From the cell containing the given text, extract its center point as (X, Y) coordinate. 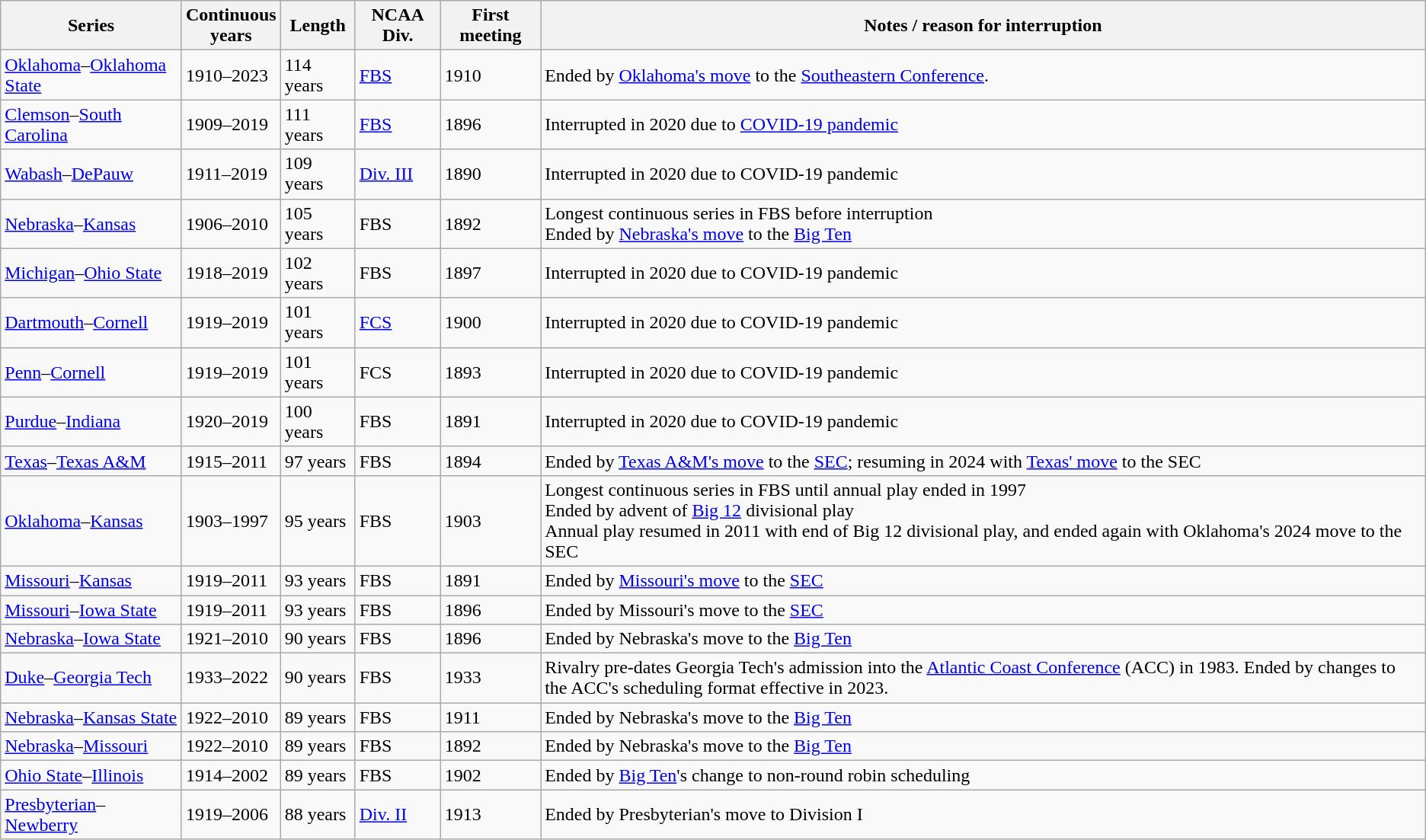
1909–2019 (231, 125)
Ohio State–Illinois (91, 775)
1933 (491, 678)
Continuousyears (231, 26)
1913 (491, 815)
Purdue–Indiana (91, 422)
Wabash–DePauw (91, 174)
1921–2010 (231, 639)
1914–2002 (231, 775)
Presbyterian–Newberry (91, 815)
1911–2019 (231, 174)
Missouri–Kansas (91, 580)
102 years (318, 273)
114 years (318, 75)
Michigan–Ohio State (91, 273)
1894 (491, 461)
Series (91, 26)
109 years (318, 174)
100 years (318, 422)
1906–2010 (231, 224)
1897 (491, 273)
Nebraska–Kansas (91, 224)
Oklahoma–Kansas (91, 521)
1911 (491, 717)
Length (318, 26)
Nebraska–Kansas State (91, 717)
111 years (318, 125)
Div. III (398, 174)
1933–2022 (231, 678)
1902 (491, 775)
88 years (318, 815)
1903 (491, 521)
Ended by Big Ten's change to non-round robin scheduling (983, 775)
Notes / reason for interruption (983, 26)
Nebraska–Missouri (91, 746)
1919–2006 (231, 815)
1920–2019 (231, 422)
Clemson–South Carolina (91, 125)
Ended by Texas A&M's move to the SEC; resuming in 2024 with Texas' move to the SEC (983, 461)
Nebraska–Iowa State (91, 639)
1893 (491, 372)
1915–2011 (231, 461)
Texas–Texas A&M (91, 461)
1890 (491, 174)
1903–1997 (231, 521)
95 years (318, 521)
Ended by Presbyterian's move to Division I (983, 815)
Ended by Oklahoma's move to the Southeastern Conference. (983, 75)
Duke–Georgia Tech (91, 678)
Missouri–Iowa State (91, 610)
105 years (318, 224)
1910 (491, 75)
NCAA Div. (398, 26)
Longest continuous series in FBS before interruptionEnded by Nebraska's move to the Big Ten (983, 224)
97 years (318, 461)
1918–2019 (231, 273)
Penn–Cornell (91, 372)
First meeting (491, 26)
Dartmouth–Cornell (91, 323)
1900 (491, 323)
1910–2023 (231, 75)
Oklahoma–Oklahoma State (91, 75)
Div. II (398, 815)
